Provide the (X, Y) coordinate of the cell's center where the given text is located.  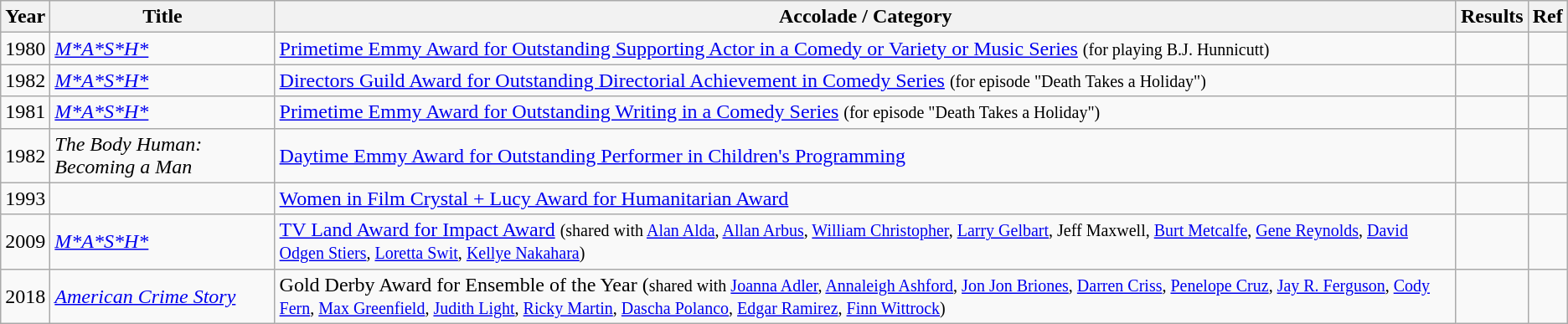
1980 (25, 49)
2009 (25, 241)
Year (25, 17)
Directors Guild Award for Outstanding Directorial Achievement in Comedy Series (for episode "Death Takes a Holiday") (865, 80)
The Body Human: Becoming a Man (162, 156)
Women in Film Crystal + Lucy Award for Humanitarian Award (865, 198)
American Crime Story (162, 296)
Accolade / Category (865, 17)
2018 (25, 296)
Ref (1548, 17)
Results (1492, 17)
Title (162, 17)
Primetime Emmy Award for Outstanding Writing in a Comedy Series (for episode "Death Takes a Holiday") (865, 112)
Daytime Emmy Award for Outstanding Performer in Children's Programming (865, 156)
1993 (25, 198)
1981 (25, 112)
Primetime Emmy Award for Outstanding Supporting Actor in a Comedy or Variety or Music Series (for playing B.J. Hunnicutt) (865, 49)
